Provide the [x, y] coordinate of the cell's center where the given text is located.  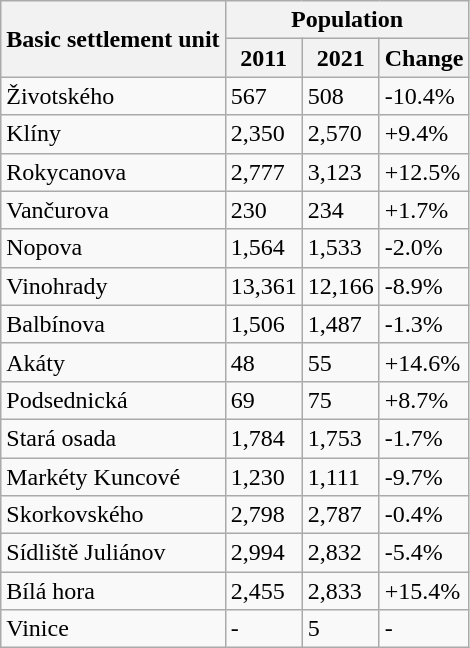
Podsednická [113, 400]
1,784 [264, 438]
2,994 [264, 553]
75 [340, 400]
+8.7% [424, 400]
Nopova [113, 248]
1,230 [264, 477]
2,787 [340, 515]
2011 [264, 58]
2,455 [264, 591]
+1.7% [424, 210]
-1.7% [424, 438]
567 [264, 96]
Vančurova [113, 210]
1,487 [340, 324]
Balbínova [113, 324]
69 [264, 400]
1,564 [264, 248]
Stará osada [113, 438]
234 [340, 210]
Basic settlement unit [113, 39]
Change [424, 58]
+14.6% [424, 362]
-8.9% [424, 286]
Population [347, 20]
3,123 [340, 172]
Akáty [113, 362]
+15.4% [424, 591]
Skorkovského [113, 515]
2021 [340, 58]
508 [340, 96]
1,111 [340, 477]
55 [340, 362]
+12.5% [424, 172]
2,798 [264, 515]
Bílá hora [113, 591]
12,166 [340, 286]
+9.4% [424, 134]
2,350 [264, 134]
-0.4% [424, 515]
2,832 [340, 553]
5 [340, 629]
Vinohrady [113, 286]
2,570 [340, 134]
-10.4% [424, 96]
230 [264, 210]
1,753 [340, 438]
Markéty Kuncové [113, 477]
-5.4% [424, 553]
2,777 [264, 172]
Životského [113, 96]
Sídliště Juliánov [113, 553]
-9.7% [424, 477]
-2.0% [424, 248]
48 [264, 362]
Vinice [113, 629]
1,533 [340, 248]
-1.3% [424, 324]
2,833 [340, 591]
Klíny [113, 134]
Rokycanova [113, 172]
1,506 [264, 324]
13,361 [264, 286]
